Find where the given text appears and provide that cell's center as [X, Y] coordinate. 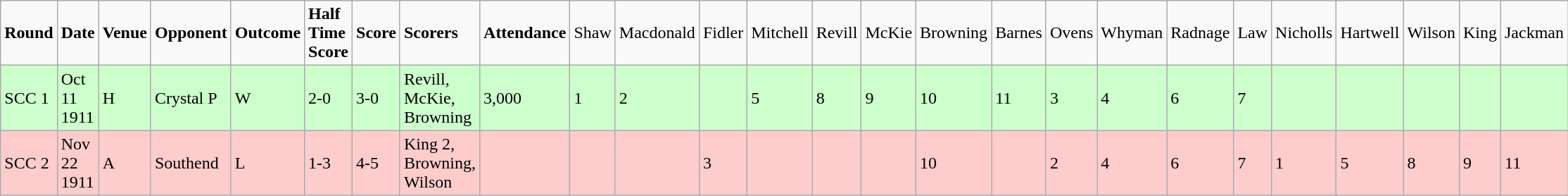
SCC 2 [29, 163]
Oct 11 1911 [77, 98]
Round [29, 33]
Crystal P [191, 98]
SCC 1 [29, 98]
Venue [125, 33]
Revill [837, 33]
Mitchell [780, 33]
Date [77, 33]
A [125, 163]
Hartwell [1370, 33]
Ovens [1071, 33]
Macdonald [657, 33]
Score [377, 33]
Wilson [1431, 33]
Southend [191, 163]
Law [1253, 33]
Whyman [1132, 33]
Half Time Score [329, 33]
3,000 [525, 98]
Jackman [1534, 33]
Outcome [267, 33]
Shaw [593, 33]
McKie [889, 33]
Browning [954, 33]
Nicholls [1304, 33]
Barnes [1019, 33]
4-5 [377, 163]
3-0 [377, 98]
King [1479, 33]
Fidler [723, 33]
L [267, 163]
W [267, 98]
Scorers [439, 33]
Nov 22 1911 [77, 163]
H [125, 98]
1-3 [329, 163]
Radnage [1201, 33]
Attendance [525, 33]
Opponent [191, 33]
Revill, McKie, Browning [439, 98]
King 2, Browning, Wilson [439, 163]
2-0 [329, 98]
